Find where the given text appears and provide that cell's center as (X, Y) coordinate. 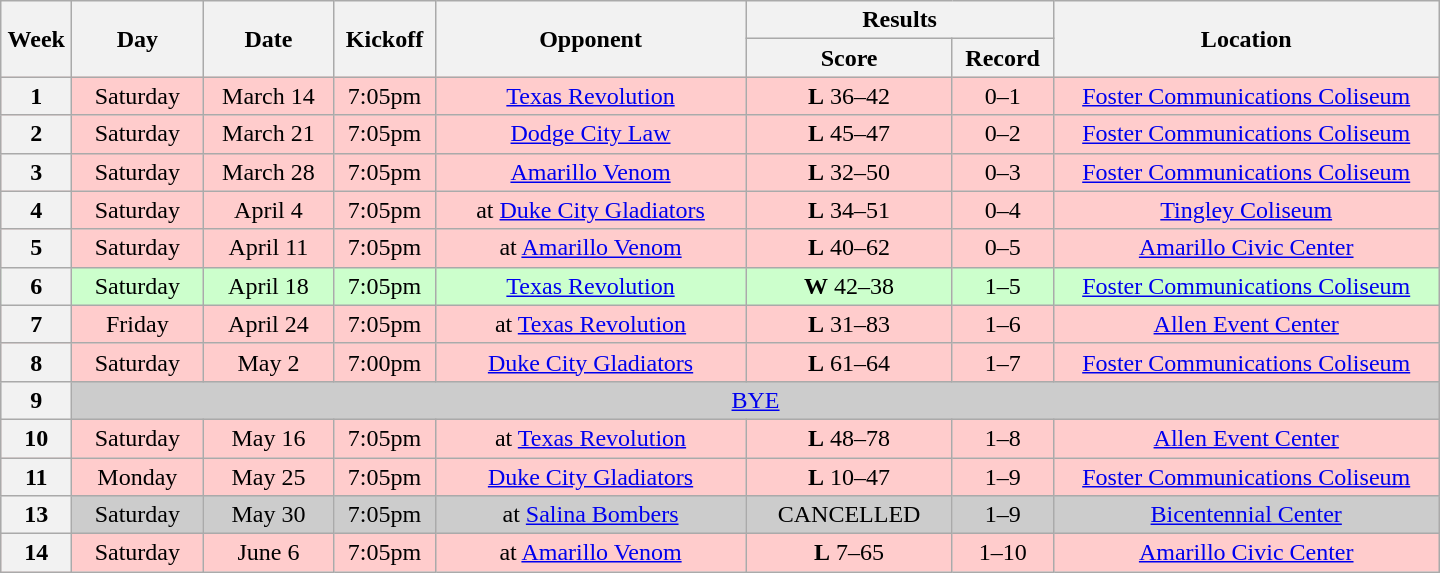
Score (849, 58)
Friday (138, 324)
11 (36, 477)
Tingley Coliseum (1246, 210)
7 (36, 324)
Opponent (590, 39)
Amarillo Venom (590, 172)
Record (1002, 58)
Kickoff (384, 39)
L 45–47 (849, 134)
April 4 (268, 210)
at Duke City Gladiators (590, 210)
April 24 (268, 324)
May 25 (268, 477)
L 7–65 (849, 553)
Date (268, 39)
Monday (138, 477)
L 36–42 (849, 96)
1–5 (1002, 286)
8 (36, 362)
Results (900, 20)
0–5 (1002, 248)
5 (36, 248)
3 (36, 172)
1 (36, 96)
April 18 (268, 286)
7:00pm (384, 362)
March 28 (268, 172)
May 16 (268, 438)
1–8 (1002, 438)
May 30 (268, 515)
0–1 (1002, 96)
April 11 (268, 248)
BYE (756, 400)
2 (36, 134)
Bicentennial Center (1246, 515)
13 (36, 515)
March 21 (268, 134)
1–10 (1002, 553)
6 (36, 286)
Dodge City Law (590, 134)
March 14 (268, 96)
0–3 (1002, 172)
0–2 (1002, 134)
4 (36, 210)
10 (36, 438)
1–7 (1002, 362)
L 61–64 (849, 362)
L 32–50 (849, 172)
at Salina Bombers (590, 515)
CANCELLED (849, 515)
L 48–78 (849, 438)
14 (36, 553)
L 10–47 (849, 477)
Day (138, 39)
L 31–83 (849, 324)
Week (36, 39)
June 6 (268, 553)
May 2 (268, 362)
0–4 (1002, 210)
1–6 (1002, 324)
W 42–38 (849, 286)
9 (36, 400)
L 40–62 (849, 248)
Location (1246, 39)
L 34–51 (849, 210)
